Provide the (X, Y) coordinate of the cell's center where the given text is located.  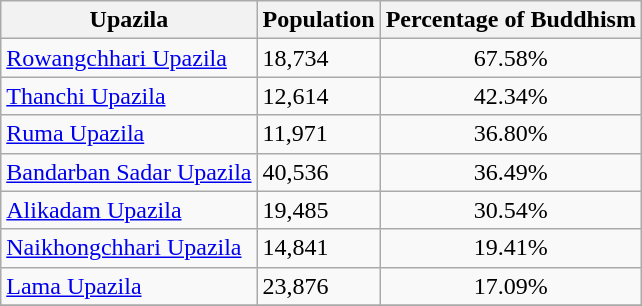
18,734 (318, 58)
Population (318, 20)
36.49% (510, 172)
Percentage of Buddhism (510, 20)
36.80% (510, 134)
19.41% (510, 248)
42.34% (510, 96)
Ruma Upazila (129, 134)
30.54% (510, 210)
Naikhongchhari Upazila (129, 248)
Upazila (129, 20)
17.09% (510, 286)
14,841 (318, 248)
11,971 (318, 134)
Bandarban Sadar Upazila (129, 172)
Lama Upazila (129, 286)
40,536 (318, 172)
19,485 (318, 210)
Rowangchhari Upazila (129, 58)
Thanchi Upazila (129, 96)
12,614 (318, 96)
67.58% (510, 58)
Alikadam Upazila (129, 210)
23,876 (318, 286)
